For the text-containing cell, return its midpoint in (x, y) coordinate format. 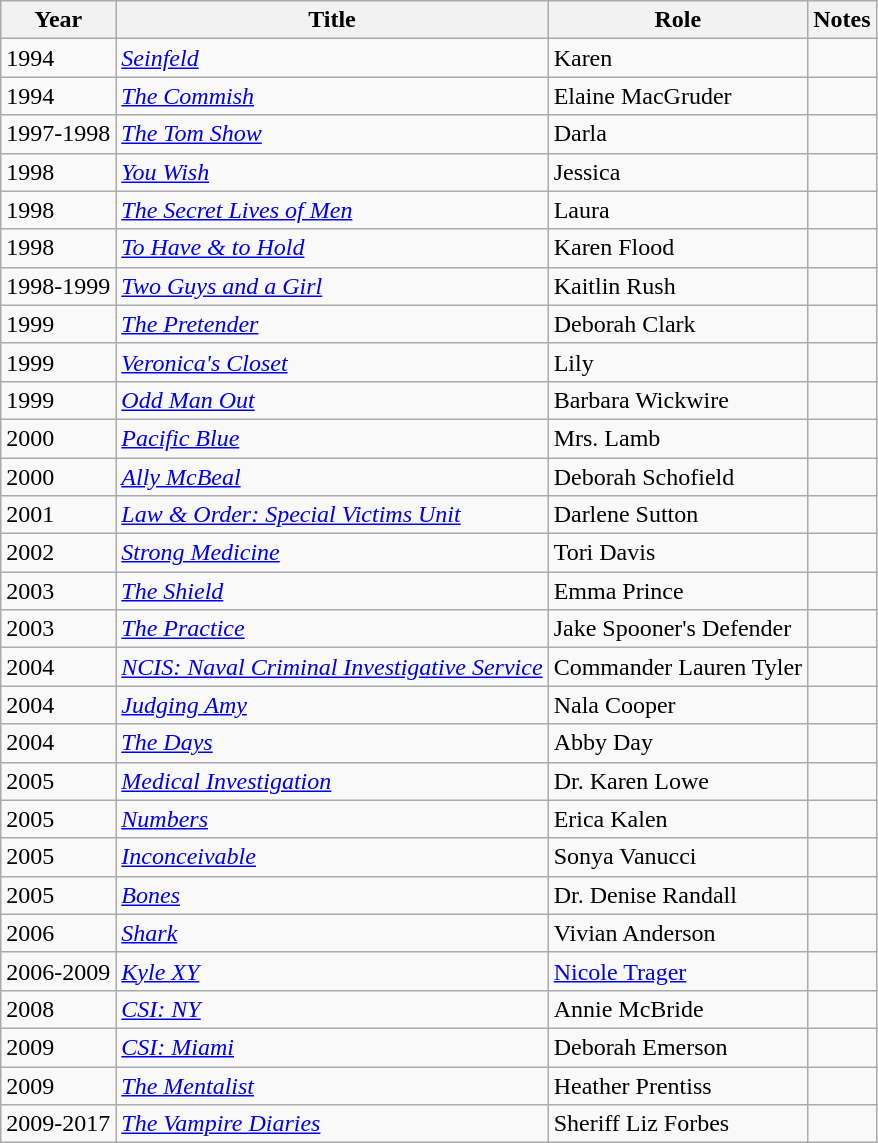
The Vampire Diaries (332, 1124)
Jake Spooner's Defender (678, 629)
Dr. Karen Lowe (678, 781)
Darla (678, 134)
Kaitlin Rush (678, 286)
2002 (58, 553)
Tori Davis (678, 553)
Emma Prince (678, 591)
Role (678, 20)
Seinfeld (332, 58)
Heather Prentiss (678, 1085)
Jessica (678, 172)
The Days (332, 743)
Deborah Schofield (678, 477)
Kyle XY (332, 971)
Dr. Denise Randall (678, 895)
Mrs. Lamb (678, 438)
Nicole Trager (678, 971)
Shark (332, 933)
1997-1998 (58, 134)
Numbers (332, 819)
Vivian Anderson (678, 933)
The Commish (332, 96)
2009-2017 (58, 1124)
Odd Man Out (332, 400)
Notes (842, 20)
Strong Medicine (332, 553)
2006-2009 (58, 971)
To Have & to Hold (332, 248)
CSI: Miami (332, 1047)
CSI: NY (332, 1009)
Laura (678, 210)
Barbara Wickwire (678, 400)
2006 (58, 933)
Erica Kalen (678, 819)
Bones (332, 895)
1998-1999 (58, 286)
Deborah Emerson (678, 1047)
NCIS: Naval Criminal Investigative Service (332, 667)
The Tom Show (332, 134)
The Mentalist (332, 1085)
Veronica's Closet (332, 362)
The Pretender (332, 324)
Pacific Blue (332, 438)
Medical Investigation (332, 781)
Law & Order: Special Victims Unit (332, 515)
Deborah Clark (678, 324)
Abby Day (678, 743)
Annie McBride (678, 1009)
2001 (58, 515)
Karen (678, 58)
Sheriff Liz Forbes (678, 1124)
Year (58, 20)
Commander Lauren Tyler (678, 667)
2008 (58, 1009)
You Wish (332, 172)
The Secret Lives of Men (332, 210)
Two Guys and a Girl (332, 286)
The Shield (332, 591)
Darlene Sutton (678, 515)
Judging Amy (332, 705)
Inconceivable (332, 857)
Karen Flood (678, 248)
The Practice (332, 629)
Sonya Vanucci (678, 857)
Ally McBeal (332, 477)
Title (332, 20)
Nala Cooper (678, 705)
Elaine MacGruder (678, 96)
Lily (678, 362)
